Provide the (x, y) coordinate of the cell's center where the given text is located.  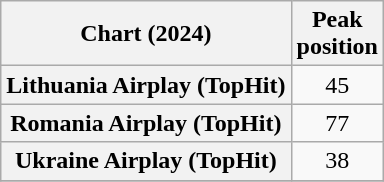
77 (337, 123)
38 (337, 161)
Chart (2024) (146, 34)
Ukraine Airplay (TopHit) (146, 161)
Peakposition (337, 34)
Lithuania Airplay (TopHit) (146, 85)
45 (337, 85)
Romania Airplay (TopHit) (146, 123)
